Determine the [X, Y] coordinate at the center of the cell enclosing the given text.  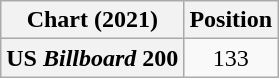
Position [231, 20]
133 [231, 58]
US Billboard 200 [92, 58]
Chart (2021) [92, 20]
